Detect which cell encompasses the target text, then output its [x, y] center coordinate. 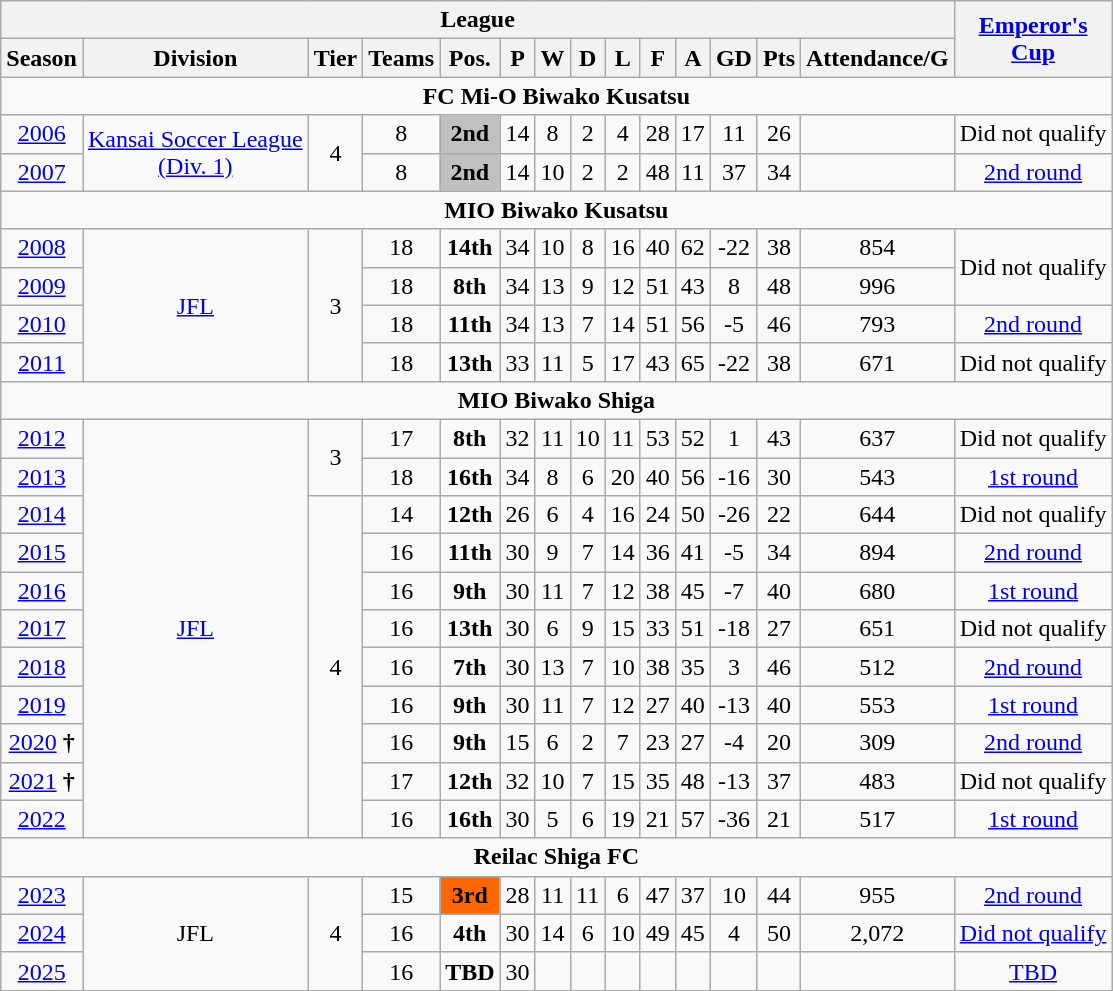
Pos. [470, 58]
2006 [42, 134]
D [588, 58]
680 [878, 591]
2009 [42, 286]
2015 [42, 553]
309 [878, 743]
23 [658, 743]
Teams [402, 58]
Season [42, 58]
2019 [42, 705]
793 [878, 324]
553 [878, 705]
-18 [734, 629]
-16 [734, 477]
2012 [42, 438]
MIO Biwako Kusatsu [556, 210]
49 [658, 933]
F [658, 58]
543 [878, 477]
24 [658, 515]
-36 [734, 819]
4th [470, 933]
2016 [42, 591]
L [622, 58]
2017 [42, 629]
-7 [734, 591]
A [692, 58]
894 [878, 553]
2022 [42, 819]
651 [878, 629]
2025 [42, 971]
Reilac Shiga FC [556, 857]
Pts [778, 58]
Attendance/G [878, 58]
854 [878, 248]
996 [878, 286]
2013 [42, 477]
2011 [42, 362]
2018 [42, 667]
47 [658, 895]
22 [778, 515]
637 [878, 438]
2023 [42, 895]
671 [878, 362]
2008 [42, 248]
36 [658, 553]
W [552, 58]
2,072 [878, 933]
P [518, 58]
League [478, 20]
-26 [734, 515]
2024 [42, 933]
Kansai Soccer League(Div. 1) [195, 153]
517 [878, 819]
512 [878, 667]
41 [692, 553]
644 [878, 515]
955 [878, 895]
2014 [42, 515]
2021 † [42, 781]
3rd [470, 895]
2010 [42, 324]
FC Mi-O Biwako Kusatsu [556, 96]
-4 [734, 743]
14th [470, 248]
44 [778, 895]
52 [692, 438]
2020 † [42, 743]
7th [470, 667]
1 [734, 438]
MIO Biwako Shiga [556, 400]
62 [692, 248]
Emperor'sCup [1033, 39]
53 [658, 438]
GD [734, 58]
57 [692, 819]
19 [622, 819]
65 [692, 362]
2007 [42, 172]
Tier [336, 58]
483 [878, 781]
Division [195, 58]
